Locate the cell with the specified text and output its (x, y) center coordinate. 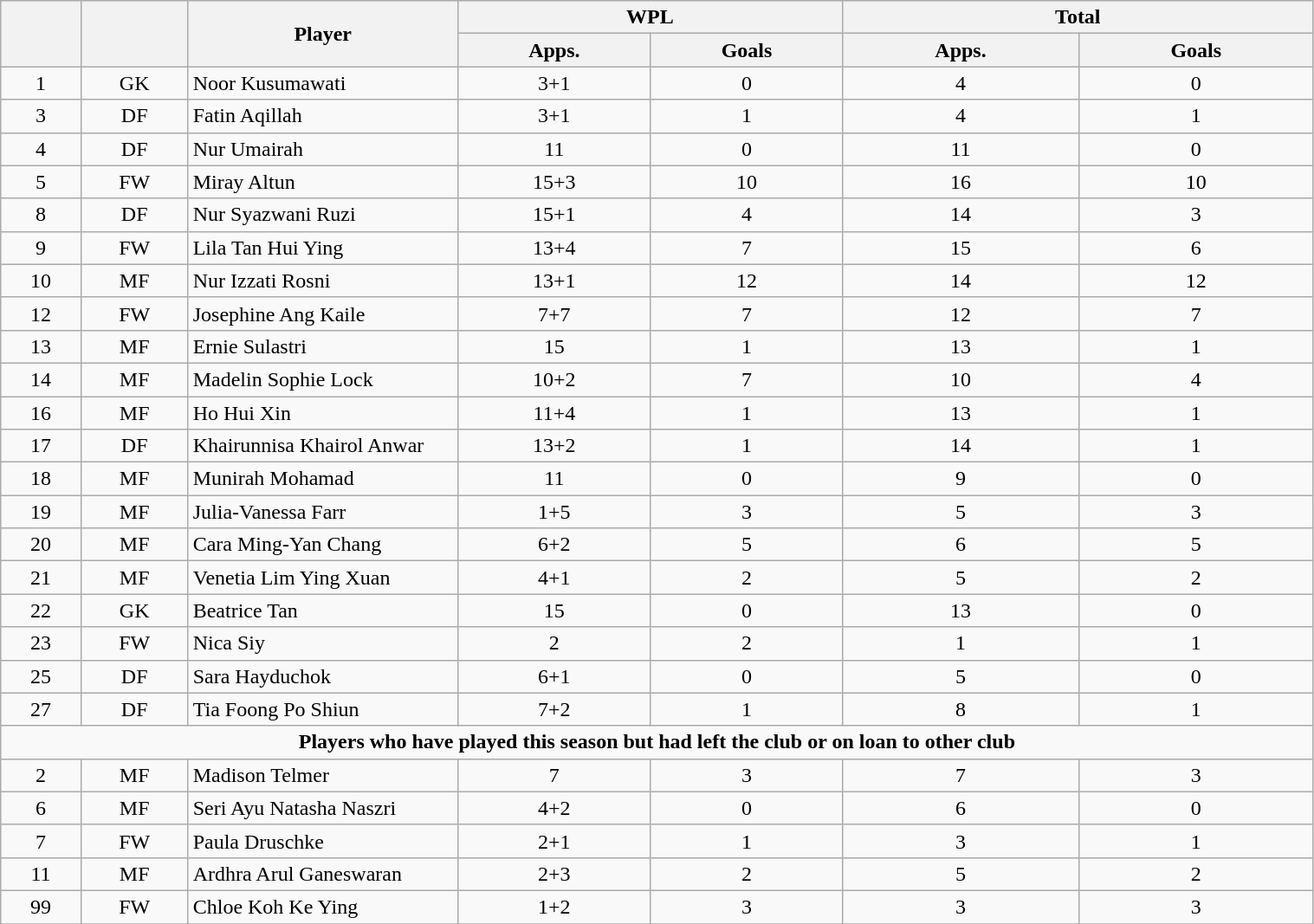
Tia Foong Po Shiun (322, 709)
21 (41, 578)
15+1 (554, 215)
1+2 (554, 907)
Total (1078, 17)
Paula Druschke (322, 841)
4+1 (554, 578)
Josephine Ang Kaile (322, 313)
Munirah Mohamad (322, 479)
22 (41, 611)
Khairunnisa Khairol Anwar (322, 446)
15+3 (554, 182)
Julia-Vanessa Farr (322, 512)
4+2 (554, 808)
Ernie Sulastri (322, 346)
Nur Umairah (322, 149)
7+7 (554, 313)
2+3 (554, 874)
Player (322, 34)
Players who have played this season but had left the club or on loan to other club (657, 742)
18 (41, 479)
25 (41, 676)
13+4 (554, 248)
13+2 (554, 446)
20 (41, 545)
Nur Izzati Rosni (322, 281)
7+2 (554, 709)
99 (41, 907)
6+2 (554, 545)
Miray Altun (322, 182)
WPL (650, 17)
Seri Ayu Natasha Naszri (322, 808)
Madison Telmer (322, 775)
Ho Hui Xin (322, 413)
Madelin Sophie Lock (322, 379)
Nica Siy (322, 643)
Nur Syazwani Ruzi (322, 215)
27 (41, 709)
Fatin Aqillah (322, 116)
19 (41, 512)
23 (41, 643)
13+1 (554, 281)
Beatrice Tan (322, 611)
Venetia Lim Ying Xuan (322, 578)
Ardhra Arul Ganeswaran (322, 874)
6+1 (554, 676)
Cara Ming-Yan Chang (322, 545)
Chloe Koh Ke Ying (322, 907)
Sara Hayduchok (322, 676)
2+1 (554, 841)
1+5 (554, 512)
Lila Tan Hui Ying (322, 248)
Noor Kusumawati (322, 83)
10+2 (554, 379)
11+4 (554, 413)
17 (41, 446)
